For the text-containing cell, return its midpoint in (X, Y) coordinate format. 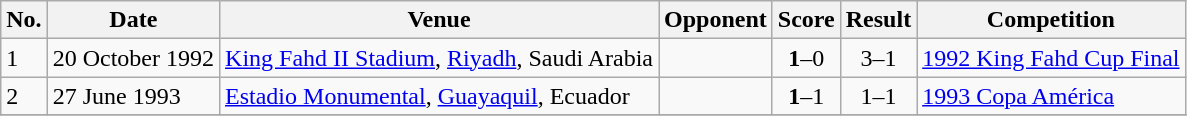
King Fahd II Stadium, Riyadh, Saudi Arabia (440, 58)
2 (24, 96)
No. (24, 20)
Result (878, 20)
1–0 (806, 58)
Date (133, 20)
1992 King Fahd Cup Final (1051, 58)
Opponent (716, 20)
27 June 1993 (133, 96)
Venue (440, 20)
3–1 (878, 58)
Competition (1051, 20)
Estadio Monumental, Guayaquil, Ecuador (440, 96)
1 (24, 58)
1993 Copa América (1051, 96)
Score (806, 20)
20 October 1992 (133, 58)
